From the cell containing the given text, extract its center point as [X, Y] coordinate. 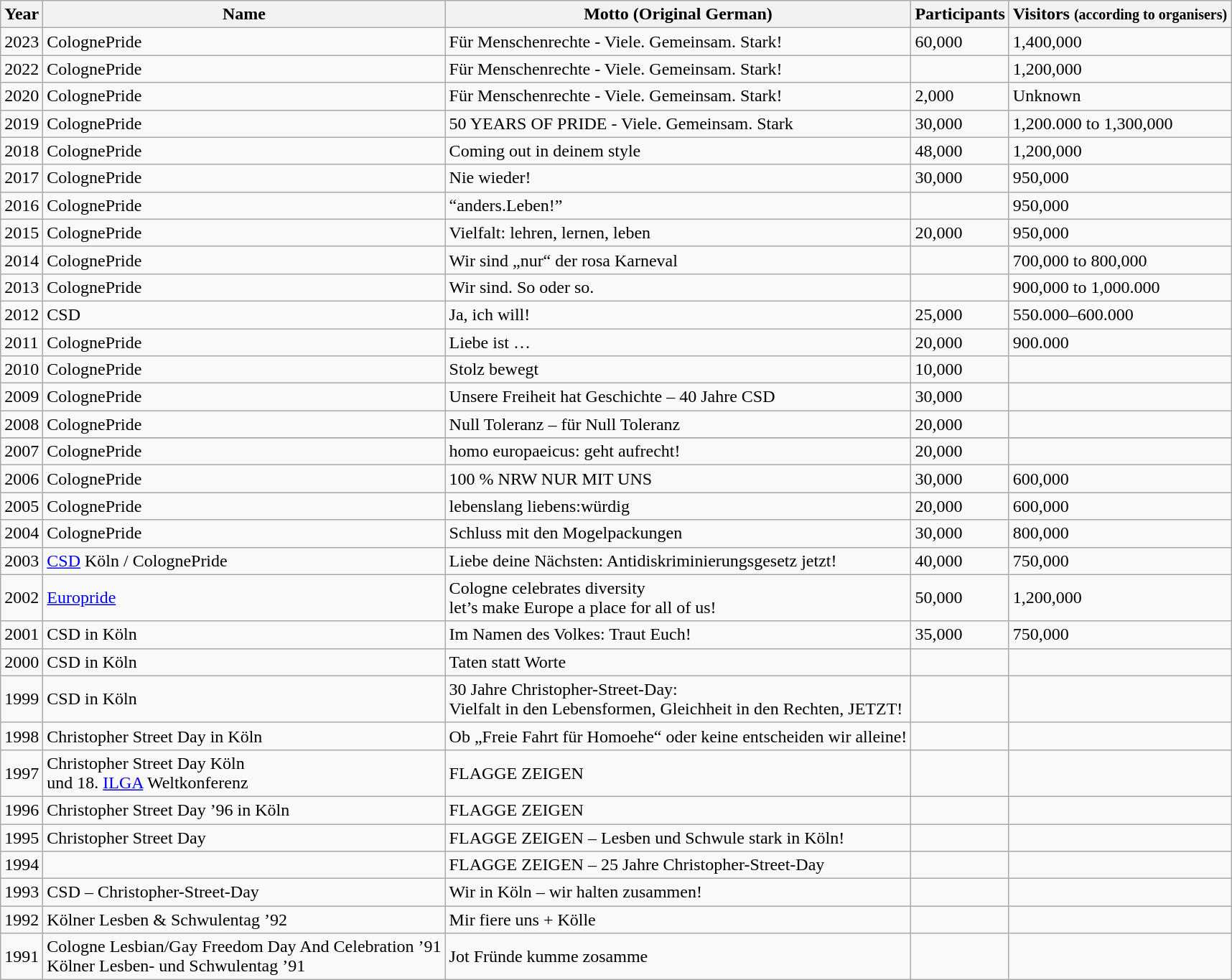
40,000 [960, 561]
2016 [22, 205]
Europride [244, 597]
Participants [960, 14]
Mir fiere uns + Kölle [678, 920]
Ja, ich will! [678, 314]
Vielfalt: lehren, lernen, leben [678, 233]
2017 [22, 178]
“anders.Leben!” [678, 205]
2014 [22, 260]
Jot Fründe kumme zosamme [678, 956]
Motto (Original German) [678, 14]
2010 [22, 370]
1994 [22, 865]
800,000 [1120, 533]
550.000–600.000 [1120, 314]
2006 [22, 479]
1996 [22, 810]
Im Namen des Volkes: Traut Euch! [678, 635]
CSD [244, 314]
1992 [22, 920]
Christopher Street Day ’96 in Köln [244, 810]
1,200.000 to 1,300,000 [1120, 123]
Null Toleranz – für Null Toleranz [678, 424]
2015 [22, 233]
900.000 [1120, 342]
Wir in Köln – wir halten zusammen! [678, 892]
Wir sind „nur“ der rosa Karneval [678, 260]
2000 [22, 662]
Stolz bewegt [678, 370]
Coming out in deinem style [678, 151]
Wir sind. So oder so. [678, 287]
2,000 [960, 96]
Ob „Freie Fahrt für Homoehe“ oder keine entscheiden wir alleine! [678, 736]
700,000 to 800,000 [1120, 260]
1999 [22, 699]
1,400,000 [1120, 42]
Liebe deine Nächsten: Antidiskriminierungsgesetz jetzt! [678, 561]
Cologne celebrates diversitylet’s make Europe a place for all of us! [678, 597]
Christopher Street Day [244, 838]
2003 [22, 561]
2007 [22, 452]
homo europaeicus: geht aufrecht! [678, 452]
1995 [22, 838]
30 Jahre Christopher-Street-Day:Vielfalt in den Lebensformen, Gleichheit in den Rechten, JETZT! [678, 699]
Liebe ist … [678, 342]
2020 [22, 96]
2008 [22, 424]
2002 [22, 597]
2001 [22, 635]
Taten statt Worte [678, 662]
Christopher Street Day in Köln [244, 736]
1998 [22, 736]
CSD Köln / ColognePride [244, 561]
2022 [22, 69]
50,000 [960, 597]
2011 [22, 342]
Nie wieder! [678, 178]
Name [244, 14]
2005 [22, 506]
2023 [22, 42]
1997 [22, 773]
FLAGGE ZEIGEN – Lesben und Schwule stark in Köln! [678, 838]
1991 [22, 956]
100 % NRW NUR MIT UNS [678, 479]
CSD – Christopher-Street-Day [244, 892]
Year [22, 14]
2004 [22, 533]
Christopher Street Day Kölnund 18. ILGA Weltkonferenz [244, 773]
50 YEARS OF PRIDE - Viele. Gemeinsam. Stark [678, 123]
Schluss mit den Mogelpackungen [678, 533]
2009 [22, 397]
2019 [22, 123]
Cologne Lesbian/Gay Freedom Day And Celebration ’91Kölner Lesben- und Schwulentag ’91 [244, 956]
2018 [22, 151]
35,000 [960, 635]
10,000 [960, 370]
FLAGGE ZEIGEN – 25 Jahre Christopher-Street-Day [678, 865]
1993 [22, 892]
Unsere Freiheit hat Geschichte – 40 Jahre CSD [678, 397]
2012 [22, 314]
48,000 [960, 151]
Visitors (according to organisers) [1120, 14]
Kölner Lesben & Schwulentag ’92 [244, 920]
2013 [22, 287]
25,000 [960, 314]
900,000 to 1,000.000 [1120, 287]
lebenslang liebens:würdig [678, 506]
60,000 [960, 42]
Unknown [1120, 96]
